Provide the (X, Y) coordinate of the cell's center where the given text is located.  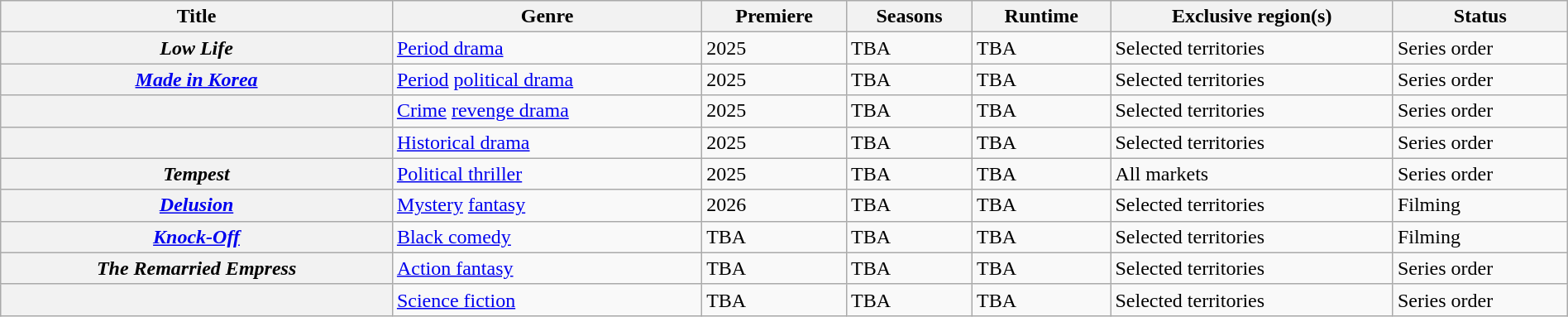
Exclusive region(s) (1252, 17)
Runtime (1041, 17)
Title (197, 17)
Historical drama (547, 142)
Action fantasy (547, 268)
Political thriller (547, 174)
Premiere (774, 17)
Delusion (197, 205)
Status (1480, 17)
Crime revenge drama (547, 111)
Science fiction (547, 300)
The Remarried Empress (197, 268)
Seasons (909, 17)
Period political drama (547, 79)
Made in Korea (197, 79)
Mystery fantasy (547, 205)
Knock-Off (197, 237)
All markets (1252, 174)
Black comedy (547, 237)
Period drama (547, 48)
Genre (547, 17)
2026 (774, 205)
Low Life (197, 48)
Tempest (197, 174)
